Locate the cell with the specified text and output its [X, Y] center coordinate. 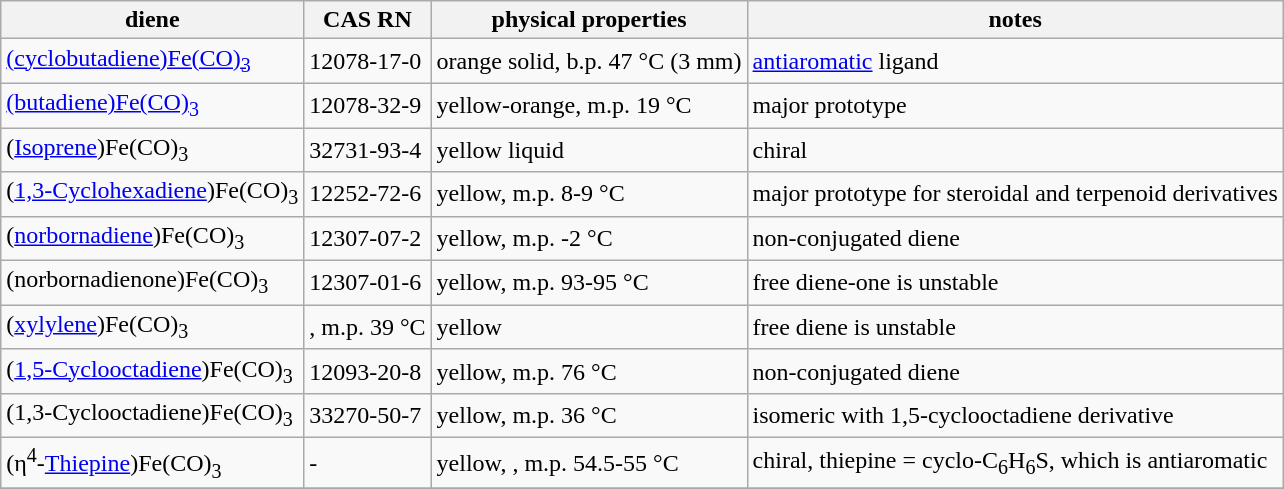
CAS RN [368, 20]
(1,3-Cyclooctadiene)Fe(CO)3 [152, 416]
(butadiene)Fe(CO)3 [152, 105]
yellow-orange, m.p. 19 °C [589, 105]
12307-01-6 [368, 283]
physical properties [589, 20]
diene [152, 20]
yellow, m.p. 36 °C [589, 416]
major prototype for steroidal and terpenoid derivatives [1015, 194]
isomeric with 1,5-cyclooctadiene derivative [1015, 416]
(norbornadiene)Fe(CO)3 [152, 238]
chiral [1015, 150]
orange solid, b.p. 47 °C (3 mm) [589, 61]
12078-32-9 [368, 105]
yellow, m.p. -2 °C [589, 238]
yellow, m.p. 8-9 °C [589, 194]
free diene is unstable [1015, 327]
antiaromatic ligand [1015, 61]
- [368, 464]
(η4-Thiepine)Fe(CO)3 [152, 464]
yellow, , m.p. 54.5-55 °C [589, 464]
notes [1015, 20]
yellow [589, 327]
12307-07-2 [368, 238]
12093-20-8 [368, 371]
yellow, m.p. 93-95 °C [589, 283]
(1,5-Cyclooctadiene)Fe(CO)3 [152, 371]
free diene-one is unstable [1015, 283]
12252-72-6 [368, 194]
(xylylene)Fe(CO)3 [152, 327]
33270-50-7 [368, 416]
major prototype [1015, 105]
chiral, thiepine = cyclo-C6H6S, which is antiaromatic [1015, 464]
yellow, m.p. 76 °C [589, 371]
yellow liquid [589, 150]
32731-93-4 [368, 150]
(cyclobutadiene)Fe(CO)3 [152, 61]
(norbornadienone)Fe(CO)3 [152, 283]
(Isoprene)Fe(CO)3 [152, 150]
, m.p. 39 °C [368, 327]
(1,3-Cyclohexadiene)Fe(CO)3 [152, 194]
12078-17-0 [368, 61]
